Return (x, y) of the center of cell containing provided text 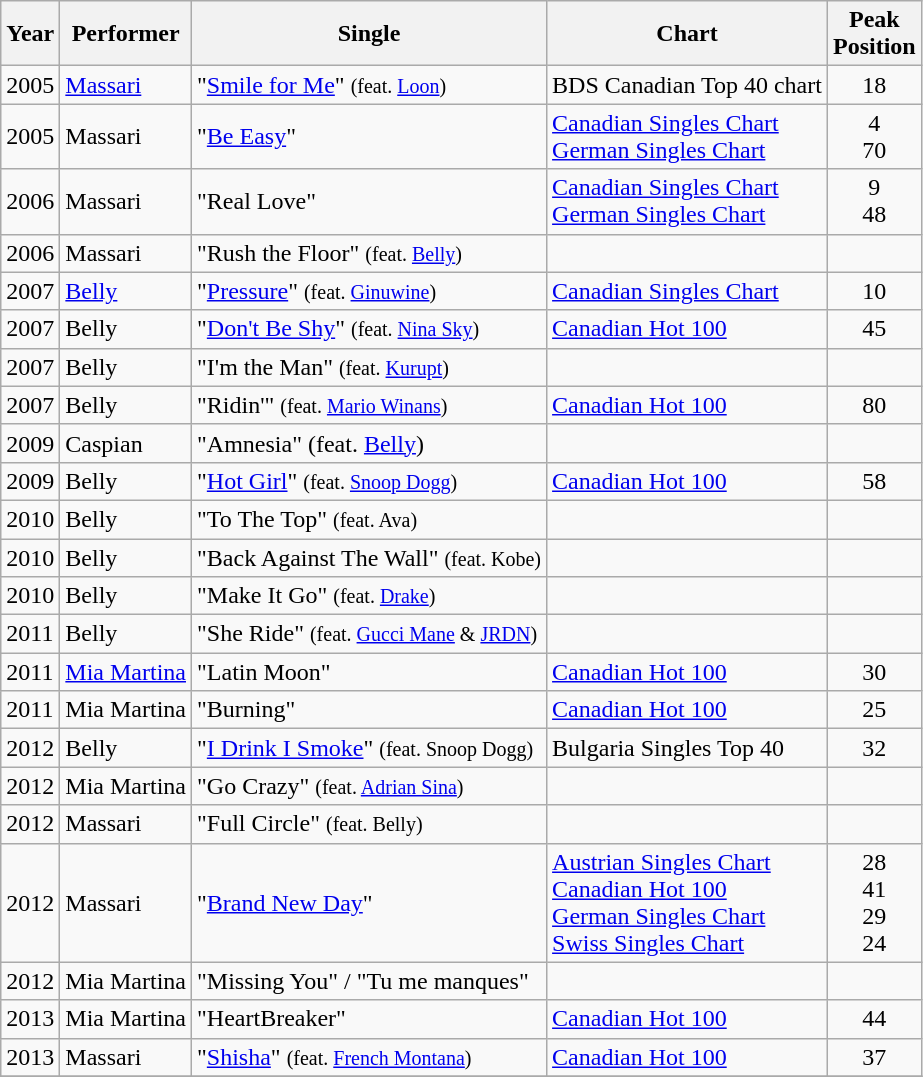
"Shisha" (feat. French Montana) (370, 1057)
"Make It Go" (feat. Drake) (370, 596)
"Be Easy" (370, 136)
Single (370, 34)
18 (874, 85)
"Rush the Floor" (feat. Belly) (370, 253)
"Latin Moon" (370, 672)
"Brand New Day" (370, 902)
Year (30, 34)
"Burning" (370, 710)
"Pressure" (feat. Ginuwine) (370, 291)
"Hot Girl" (feat. Snoop Dogg) (370, 481)
25 (874, 710)
Peak Position (874, 34)
Canadian Singles Chart (688, 291)
28412924 (874, 902)
"Ridin'" (feat. Mario Winans) (370, 405)
948 (874, 202)
Chart (688, 34)
"I Drink I Smoke" (feat. Snoop Dogg) (370, 748)
"Smile for Me" (feat. Loon) (370, 85)
Caspian (126, 443)
"HeartBreaker" (370, 1019)
Performer (126, 34)
"Back Against The Wall" (feat. Kobe) (370, 557)
"Missing You" / "Tu me manques" (370, 981)
"Real Love" (370, 202)
"I'm the Man" (feat. Kurupt) (370, 367)
45 (874, 329)
80 (874, 405)
30 (874, 672)
"Go Crazy" (feat. Adrian Sina) (370, 786)
10 (874, 291)
"To The Top" (feat. Ava) (370, 519)
470 (874, 136)
Austrian Singles Chart Canadian Hot 100German Singles Chart Swiss Singles Chart (688, 902)
BDS Canadian Top 40 chart (688, 85)
Bulgaria Singles Top 40 (688, 748)
"She Ride" (feat. Gucci Mane & JRDN) (370, 634)
37 (874, 1057)
32 (874, 748)
58 (874, 481)
"Full Circle" (feat. Belly) (370, 824)
"Amnesia" (feat. Belly) (370, 443)
"Don't Be Shy" (feat. Nina Sky) (370, 329)
44 (874, 1019)
